Determine the (x, y) coordinate at the center of the cell enclosing the given text.  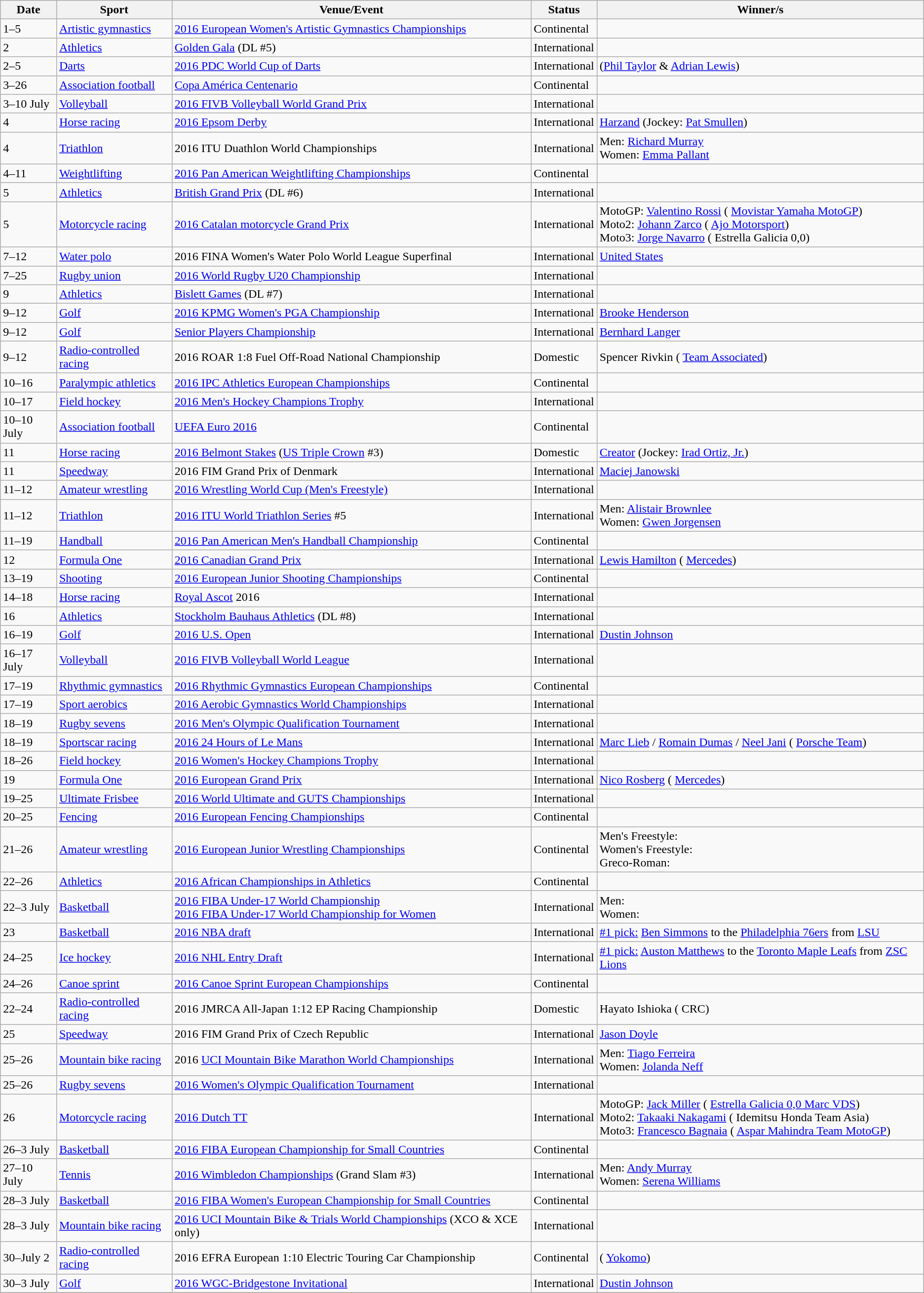
Bernhard Langer (760, 332)
22–3 July (29, 906)
10–10 July (29, 427)
Rugby union (114, 275)
10–17 (29, 401)
Jason Doyle (760, 1034)
Golden Gala (DL #5) (351, 47)
2016 FIVB Volleyball World Grand Prix (351, 104)
1–5 (29, 29)
2016 European Junior Shooting Championships (351, 578)
Senior Players Championship (351, 332)
Brooke Henderson (760, 313)
19 (29, 780)
Sport aerobics (114, 705)
2016 European Women's Artistic Gymnastics Championships (351, 29)
Darts (114, 66)
3–26 (29, 85)
2016 Women's Hockey Champions Trophy (351, 761)
2016 Aerobic Gymnastics World Championships (351, 705)
Paralympic athletics (114, 383)
2016 Canoe Sprint European Championships (351, 983)
2 (29, 47)
Creator (Jockey: Irad Ortiz, Jr.) (760, 452)
2016 Belmont Stakes (US Triple Crown #3) (351, 452)
2016 EFRA European 1:10 Electric Touring Car Championship (351, 1258)
2016 Pan American Weightlifting Championships (351, 173)
26–3 July (29, 1149)
24–26 (29, 983)
Sport (114, 10)
2–5 (29, 66)
2016 NBA draft (351, 932)
Tennis (114, 1175)
Men: Tiago FerreiraWomen: Jolanda Neff (760, 1059)
Sportscar racing (114, 742)
2016 FINA Women's Water Polo World League Superfinal (351, 256)
2016 UCI Mountain Bike & Trials World Championships (XCO & XCE only) (351, 1225)
2016 Catalan motorcycle Grand Prix (351, 224)
23 (29, 932)
2016 Pan American Men's Handball Championship (351, 541)
2016 FIBA European Championship for Small Countries (351, 1149)
Winner/s (760, 10)
Marc Lieb / Romain Dumas / Neel Jani ( Porsche Team) (760, 742)
Nico Rosberg ( Mercedes) (760, 780)
2016 U.S. Open (351, 635)
Date (29, 10)
21–26 (29, 849)
2016 Epsom Derby (351, 122)
2016 PDC World Cup of Darts (351, 66)
United States (760, 256)
Stockholm Bauhaus Athletics (DL #8) (351, 616)
2016 European Junior Wrestling Championships (351, 849)
16–19 (29, 635)
2016 JMRCA All-Japan 1:12 EP Racing Championship (351, 1009)
Ultimate Frisbee (114, 798)
4–11 (29, 173)
Men: Richard MurrayWomen: Emma Pallant (760, 148)
2016 Men's Olympic Qualification Tournament (351, 723)
Men: Women: (760, 906)
2016 ITU Duathlon World Championships (351, 148)
MotoGP: Valentino Rossi ( Movistar Yamaha MotoGP)Moto2: Johann Zarco ( Ajo Motorsport)Moto3: Jorge Navarro ( Estrella Galicia 0,0) (760, 224)
22–24 (29, 1009)
16 (29, 616)
( Yokomo) (760, 1258)
Lewis Hamilton ( Mercedes) (760, 559)
2016 FIM Grand Prix of Denmark (351, 471)
2016 Men's Hockey Champions Trophy (351, 401)
2016 WGC-Bridgestone Invitational (351, 1283)
2016 World Ultimate and GUTS Championships (351, 798)
2016 Canadian Grand Prix (351, 559)
2016 IPC Athletics European Championships (351, 383)
2016 European Grand Prix (351, 780)
26 (29, 1117)
2016 World Rugby U20 Championship (351, 275)
11–19 (29, 541)
Spencer Rivkin ( Team Associated) (760, 357)
2016 Wimbledon Championships (Grand Slam #3) (351, 1175)
10–16 (29, 383)
2016 FIM Grand Prix of Czech Republic (351, 1034)
Venue/Event (351, 10)
Royal Ascot 2016 (351, 597)
Hayato Ishioka ( CRC) (760, 1009)
3–10 July (29, 104)
Status (564, 10)
20–25 (29, 817)
2016 Women's Olympic Qualification Tournament (351, 1085)
7–25 (29, 275)
2016 24 Hours of Le Mans (351, 742)
25 (29, 1034)
UEFA Euro 2016 (351, 427)
Artistic gymnastics (114, 29)
2016 KPMG Women's PGA Championship (351, 313)
19–25 (29, 798)
Ice hockey (114, 958)
Shooting (114, 578)
#1 pick: Ben Simmons to the Philadelphia 76ers from LSU (760, 932)
Men: Alistair BrownleeWomen: Gwen Jorgensen (760, 515)
Canoe sprint (114, 983)
27–10 July (29, 1175)
Bislett Games (DL #7) (351, 294)
#1 pick: Auston Matthews to the Toronto Maple Leafs from ZSC Lions (760, 958)
Fencing (114, 817)
Men's Freestyle: Women's Freestyle: Greco-Roman: (760, 849)
2016 European Fencing Championships (351, 817)
2016 NHL Entry Draft (351, 958)
2016 UCI Mountain Bike Marathon World Championships (351, 1059)
2016 FIBA Under-17 World Championship 2016 FIBA Under-17 World Championship for Women (351, 906)
Copa América Centenario (351, 85)
14–18 (29, 597)
Weightlifting (114, 173)
2016 Rhythmic Gymnastics European Championships (351, 686)
2016 African Championships in Athletics (351, 881)
9 (29, 294)
16–17 July (29, 661)
2016 Wrestling World Cup (Men's Freestyle) (351, 490)
2016 Dutch TT (351, 1117)
(Phil Taylor & Adrian Lewis) (760, 66)
22–26 (29, 881)
British Grand Prix (DL #6) (351, 192)
Maciej Janowski (760, 471)
2016 FIVB Volleyball World League (351, 661)
30–July 2 (29, 1258)
Harzand (Jockey: Pat Smullen) (760, 122)
24–25 (29, 958)
12 (29, 559)
Handball (114, 541)
Rhythmic gymnastics (114, 686)
7–12 (29, 256)
13–19 (29, 578)
Water polo (114, 256)
2016 ROAR 1:8 Fuel Off-Road National Championship (351, 357)
2016 ITU World Triathlon Series #5 (351, 515)
30–3 July (29, 1283)
2016 FIBA Women's European Championship for Small Countries (351, 1200)
18–26 (29, 761)
Men: Andy MurrayWomen: Serena Williams (760, 1175)
